From the cell containing the given text, extract its center point as [x, y] coordinate. 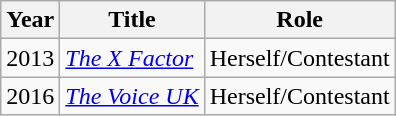
Title [132, 20]
2016 [30, 96]
Role [300, 20]
The X Factor [132, 58]
Year [30, 20]
2013 [30, 58]
The Voice UK [132, 96]
